From the cell containing the given text, extract its center point as [x, y] coordinate. 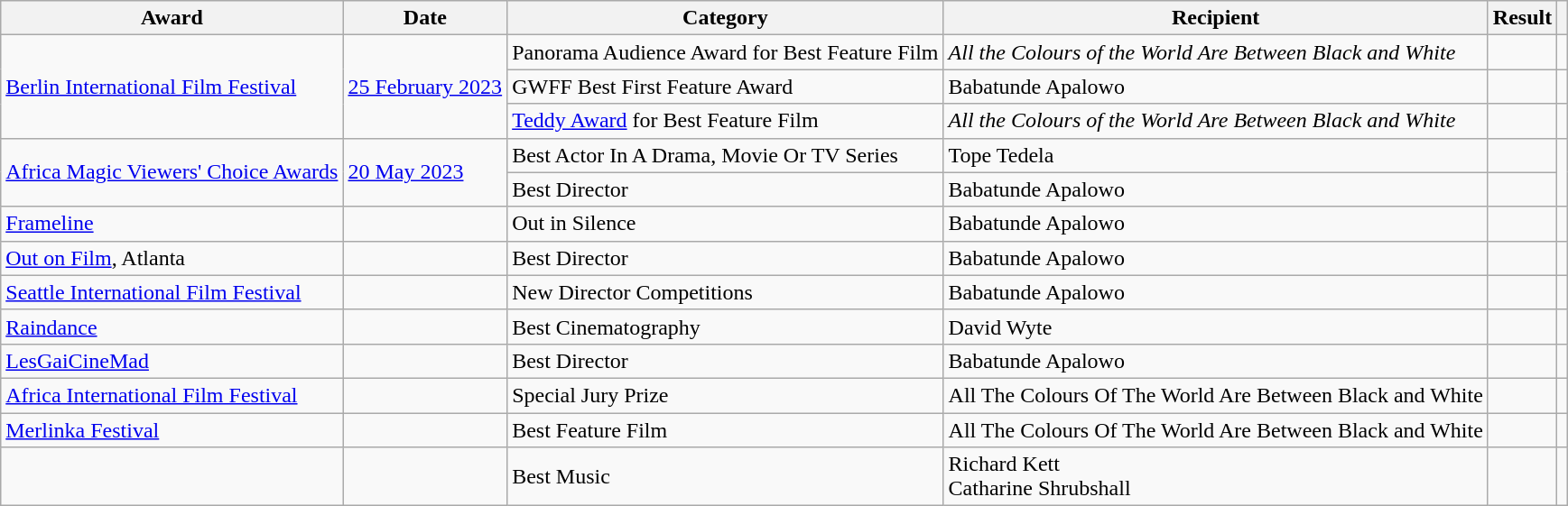
20 May 2023 [425, 172]
David Wyte [1215, 327]
Category [726, 18]
Award [172, 18]
Best Cinematography [726, 327]
Result [1522, 18]
Tope Tedela [1215, 155]
25 February 2023 [425, 87]
Africa Magic Viewers' Choice Awards [172, 172]
Merlinka Festival [172, 430]
Best Music [726, 476]
New Director Competitions [726, 292]
LesGaiCineMad [172, 361]
Out in Silence [726, 224]
Berlin International Film Festival [172, 87]
GWFF Best First Feature Award [726, 87]
Date [425, 18]
Frameline [172, 224]
Africa International Film Festival [172, 395]
Teddy Award for Best Feature Film [726, 121]
Panorama Audience Award for Best Feature Film [726, 52]
Out on Film, Atlanta [172, 258]
Seattle International Film Festival [172, 292]
Special Jury Prize [726, 395]
Best Actor In A Drama, Movie Or TV Series [726, 155]
Recipient [1215, 18]
Richard KettCatharine Shrubshall [1215, 476]
Best Feature Film [726, 430]
Raindance [172, 327]
